Detect which cell encompasses the target text, then output its [X, Y] center coordinate. 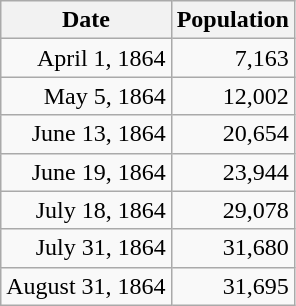
20,654 [232, 134]
August 31, 1864 [86, 286]
May 5, 1864 [86, 96]
23,944 [232, 172]
July 18, 1864 [86, 210]
Date [86, 20]
April 1, 1864 [86, 58]
7,163 [232, 58]
31,680 [232, 248]
Population [232, 20]
31,695 [232, 286]
12,002 [232, 96]
29,078 [232, 210]
June 13, 1864 [86, 134]
July 31, 1864 [86, 248]
June 19, 1864 [86, 172]
